Output the [x, y] coordinate of the center of the cell containing the given text.  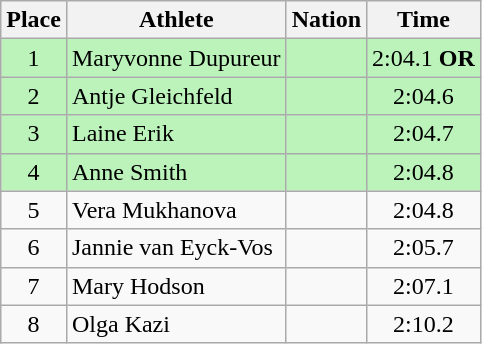
4 [34, 172]
5 [34, 210]
Nation [326, 20]
Maryvonne Dupureur [176, 58]
Mary Hodson [176, 286]
3 [34, 134]
6 [34, 248]
Jannie van Eyck-Vos [176, 248]
2:04.1 OR [424, 58]
1 [34, 58]
Place [34, 20]
Laine Erik [176, 134]
8 [34, 324]
Anne Smith [176, 172]
Vera Mukhanova [176, 210]
2:05.7 [424, 248]
Time [424, 20]
2:04.7 [424, 134]
Antje Gleichfeld [176, 96]
2:10.2 [424, 324]
Athlete [176, 20]
2:04.6 [424, 96]
7 [34, 286]
2 [34, 96]
Olga Kazi [176, 324]
2:07.1 [424, 286]
